Identify which cell holds the provided text, then report its [x, y] central coordinate. 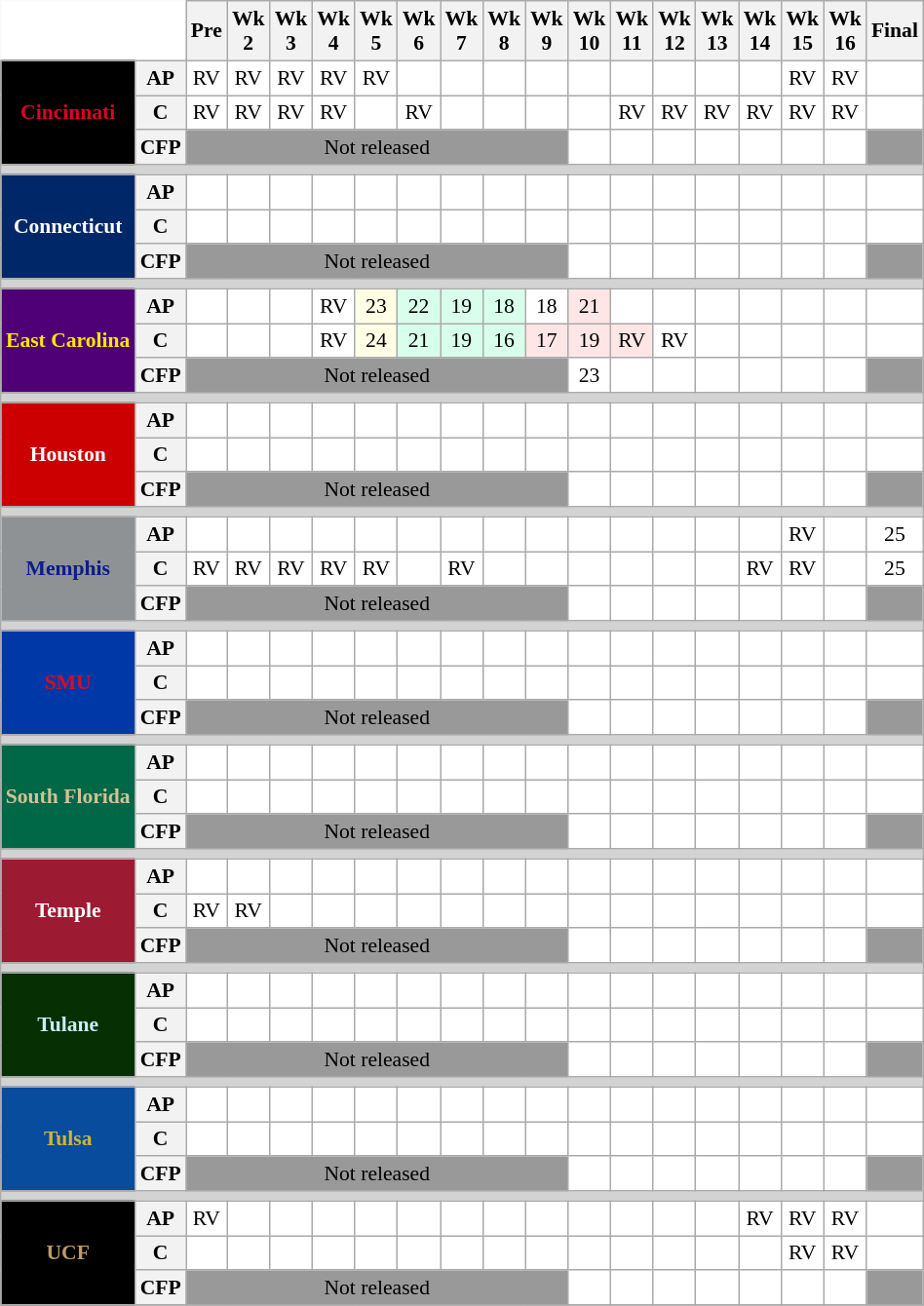
Wk5 [376, 31]
Wk6 [419, 31]
16 [504, 341]
East Carolina [68, 341]
Wk 16 [845, 31]
Connecticut [68, 226]
Wk8 [504, 31]
Pre [207, 31]
Wk9 [547, 31]
Wk2 [249, 31]
Cincinnati [68, 113]
Wk12 [674, 31]
Wk13 [717, 31]
Wk11 [632, 31]
24 [376, 341]
17 [547, 341]
Final [895, 31]
Temple [68, 910]
Wk10 [590, 31]
Tulane [68, 1025]
Wk14 [760, 31]
SMU [68, 682]
South Florida [68, 797]
22 [419, 306]
Wk7 [462, 31]
Wk15 [802, 31]
UCF [68, 1253]
Tulsa [68, 1138]
Houston [68, 454]
Wk3 [291, 31]
Memphis [68, 569]
Wk4 [333, 31]
